Return (x, y) of the center of cell containing provided text 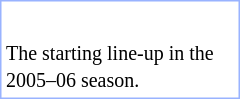
The starting line-up in the 2005–06 season. (120, 66)
